Return the [x, y] coordinate for the center point of the cell that contains the specified text.  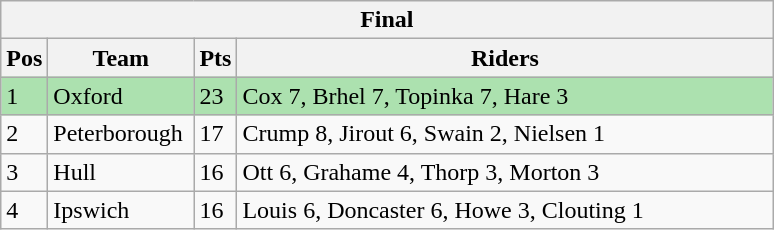
Ott 6, Grahame 4, Thorp 3, Morton 3 [505, 172]
Riders [505, 58]
Hull [121, 172]
Peterborough [121, 134]
Final [387, 20]
Team [121, 58]
Cox 7, Brhel 7, Topinka 7, Hare 3 [505, 96]
17 [216, 134]
2 [24, 134]
Pts [216, 58]
3 [24, 172]
Crump 8, Jirout 6, Swain 2, Nielsen 1 [505, 134]
Ipswich [121, 210]
4 [24, 210]
Oxford [121, 96]
23 [216, 96]
Louis 6, Doncaster 6, Howe 3, Clouting 1 [505, 210]
Pos [24, 58]
1 [24, 96]
